Locate the cell with the specified text and output its [X, Y] center coordinate. 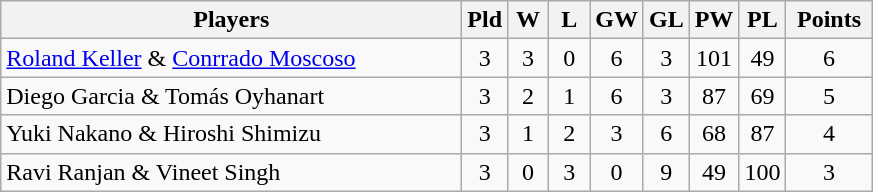
Points [829, 20]
L [570, 20]
GL [666, 20]
Ravi Ranjan & Vineet Singh [232, 172]
W [528, 20]
9 [666, 172]
68 [714, 134]
101 [714, 58]
100 [762, 172]
Yuki Nakano & Hiroshi Shimizu [232, 134]
Pld [485, 20]
Diego Garcia & Tomás Oyhanart [232, 96]
5 [829, 96]
Players [232, 20]
4 [829, 134]
PL [762, 20]
69 [762, 96]
PW [714, 20]
GW [617, 20]
Roland Keller & Conrrado Moscoso [232, 58]
